Identify which cell holds the provided text, then report its [X, Y] central coordinate. 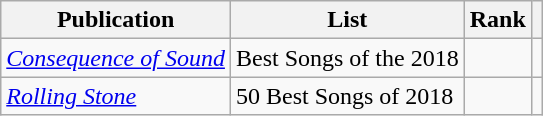
50 Best Songs of 2018 [347, 96]
Consequence of Sound [116, 58]
Best Songs of the 2018 [347, 58]
Publication [116, 20]
List [347, 20]
Rank [498, 20]
Rolling Stone [116, 96]
